Search for the cell housing the specified text and yield its [X, Y] center coordinate. 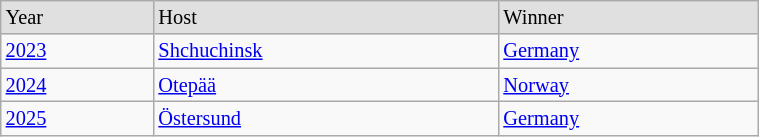
Norway [628, 85]
Shchuchinsk [326, 51]
Winner [628, 17]
Host [326, 17]
2025 [78, 118]
2023 [78, 51]
Otepää [326, 85]
Year [78, 17]
Östersund [326, 118]
2024 [78, 85]
